Capture the cell that displays the provided text and extract its [X, Y] central coordinate. 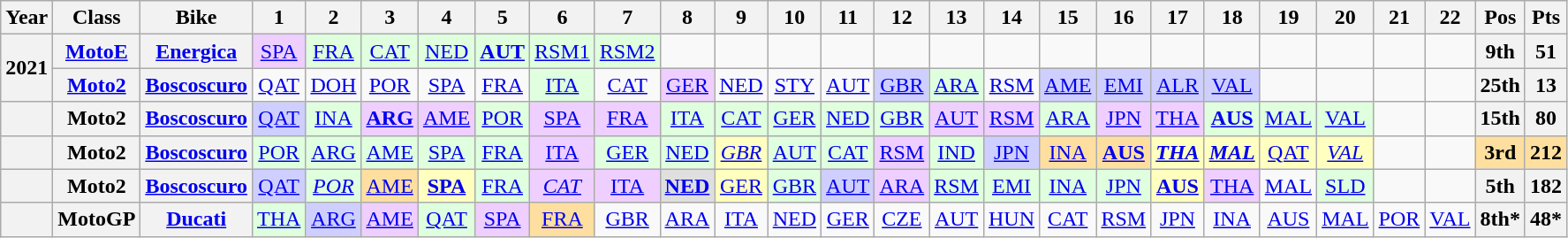
1 [278, 18]
Energica [196, 51]
14 [1011, 18]
18 [1231, 18]
21 [1399, 18]
19 [1288, 18]
Pos [1500, 18]
MotoGP [97, 219]
STY [794, 85]
Bike [196, 18]
15 [1068, 18]
SLD [1345, 186]
DOH [334, 85]
51 [1546, 51]
4 [446, 18]
8th* [1500, 219]
RSM1 [563, 51]
Year [27, 18]
48* [1546, 219]
IND [957, 152]
182 [1546, 186]
Class [97, 18]
6 [563, 18]
9 [741, 18]
MotoE [97, 51]
20 [1345, 18]
22 [1451, 18]
3 [390, 18]
CZE [902, 219]
3rd [1500, 152]
5 [503, 18]
17 [1178, 18]
2 [334, 18]
16 [1124, 18]
15th [1500, 119]
12 [902, 18]
ALR [1178, 85]
25th [1500, 85]
RSM2 [627, 51]
10 [794, 18]
212 [1546, 152]
Pts [1546, 18]
HUN [1011, 219]
80 [1546, 119]
11 [848, 18]
Ducati [196, 219]
7 [627, 18]
8 [687, 18]
9th [1500, 51]
5th [1500, 186]
2021 [27, 68]
